Determine the [x, y] coordinate at the center of the cell enclosing the given text.  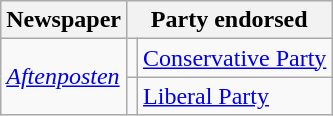
Party endorsed [228, 20]
Liberal Party [235, 96]
Aftenposten [64, 77]
Conservative Party [235, 58]
Newspaper [64, 20]
